From the cell containing the given text, extract its center point as [x, y] coordinate. 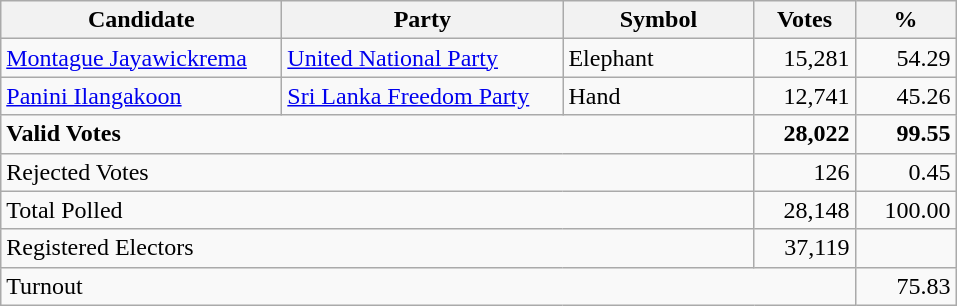
Party [422, 20]
28,148 [804, 210]
Registered Electors [378, 248]
37,119 [804, 248]
% [906, 20]
15,281 [804, 58]
Turnout [428, 286]
Sri Lanka Freedom Party [422, 96]
99.55 [906, 134]
Hand [658, 96]
75.83 [906, 286]
54.29 [906, 58]
Montague Jayawickrema [142, 58]
126 [804, 172]
Votes [804, 20]
0.45 [906, 172]
45.26 [906, 96]
Candidate [142, 20]
Symbol [658, 20]
100.00 [906, 210]
Valid Votes [378, 134]
Rejected Votes [378, 172]
Total Polled [378, 210]
Panini Ilangakoon [142, 96]
United National Party [422, 58]
12,741 [804, 96]
28,022 [804, 134]
Elephant [658, 58]
